Output the [x, y] coordinate of the center of the cell containing the given text.  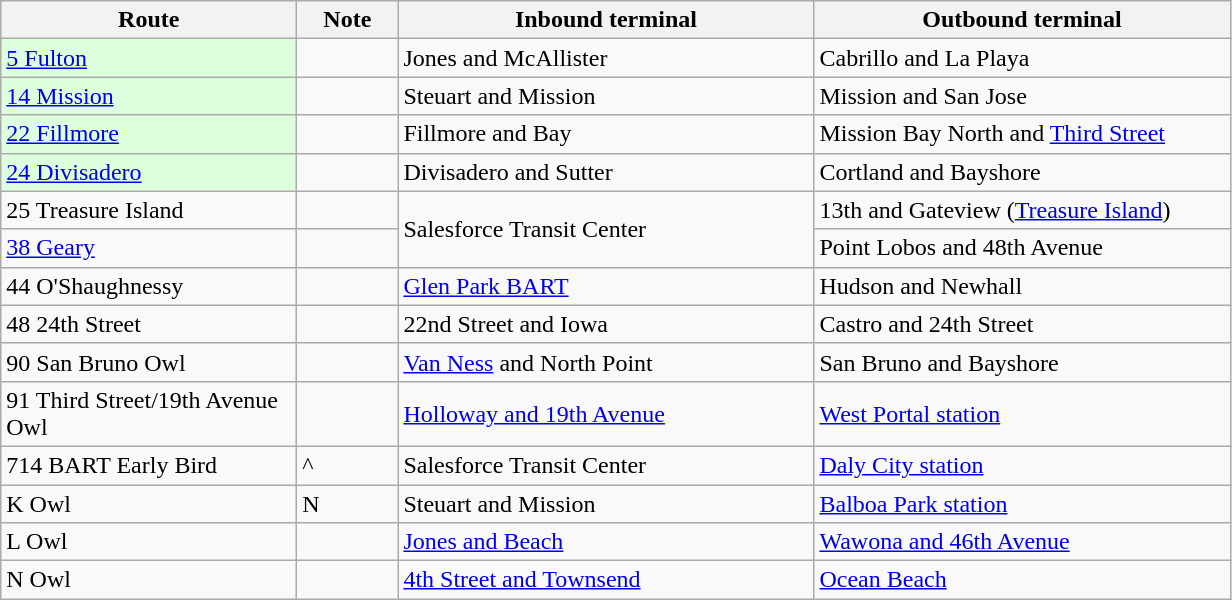
Glen Park BART [606, 286]
714 BART Early Bird [149, 465]
Castro and 24th Street [1022, 324]
Balboa Park station [1022, 503]
K Owl [149, 503]
Divisadero and Sutter [606, 172]
Van Ness and North Point [606, 362]
13th and Gateview (Treasure Island) [1022, 210]
22 Fillmore [149, 134]
Note [348, 20]
Daly City station [1022, 465]
N Owl [149, 580]
Mission Bay North and Third Street [1022, 134]
Holloway and 19th Avenue [606, 414]
Jones and Beach [606, 542]
San Bruno and Bayshore [1022, 362]
90 San Bruno Owl [149, 362]
Mission and San Jose [1022, 96]
5 Fulton [149, 58]
Point Lobos and 48th Avenue [1022, 248]
N [348, 503]
Jones and McAllister [606, 58]
L Owl [149, 542]
24 Divisadero [149, 172]
Route [149, 20]
Inbound terminal [606, 20]
Cortland and Bayshore [1022, 172]
Hudson and Newhall [1022, 286]
38 Geary [149, 248]
48 24th Street [149, 324]
25 Treasure Island [149, 210]
Fillmore and Bay [606, 134]
Outbound terminal [1022, 20]
^ [348, 465]
22nd Street and Iowa [606, 324]
14 Mission [149, 96]
91 Third Street/19th Avenue Owl [149, 414]
Ocean Beach [1022, 580]
West Portal station [1022, 414]
Wawona and 46th Avenue [1022, 542]
Cabrillo and La Playa [1022, 58]
4th Street and Townsend [606, 580]
44 O'Shaughnessy [149, 286]
